Pinpoint the cell where the given text exists, returning its (X, Y) midpoint coordinate. 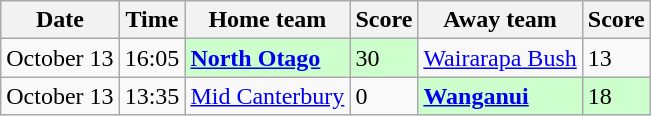
16:05 (152, 58)
13:35 (152, 96)
30 (384, 58)
Time (152, 20)
North Otago (268, 58)
Mid Canterbury (268, 96)
0 (384, 96)
Wanganui (500, 96)
Away team (500, 20)
18 (616, 96)
13 (616, 58)
Wairarapa Bush (500, 58)
Home team (268, 20)
Date (60, 20)
